Pinpoint the cell where the given text exists, returning its [X, Y] midpoint coordinate. 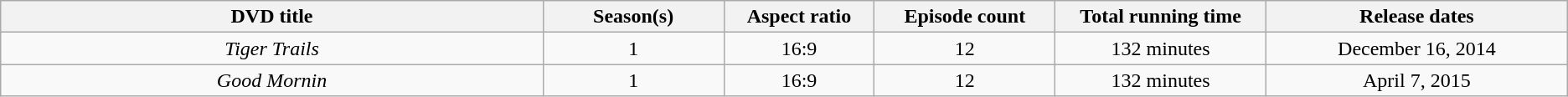
Season(s) [633, 17]
Release dates [1416, 17]
Total running time [1161, 17]
Tiger Trails [271, 48]
April 7, 2015 [1416, 80]
DVD title [271, 17]
December 16, 2014 [1416, 48]
Aspect ratio [799, 17]
Episode count [965, 17]
Good Mornin [271, 80]
